Provide the (x, y) coordinate of the cell's center where the given text is located.  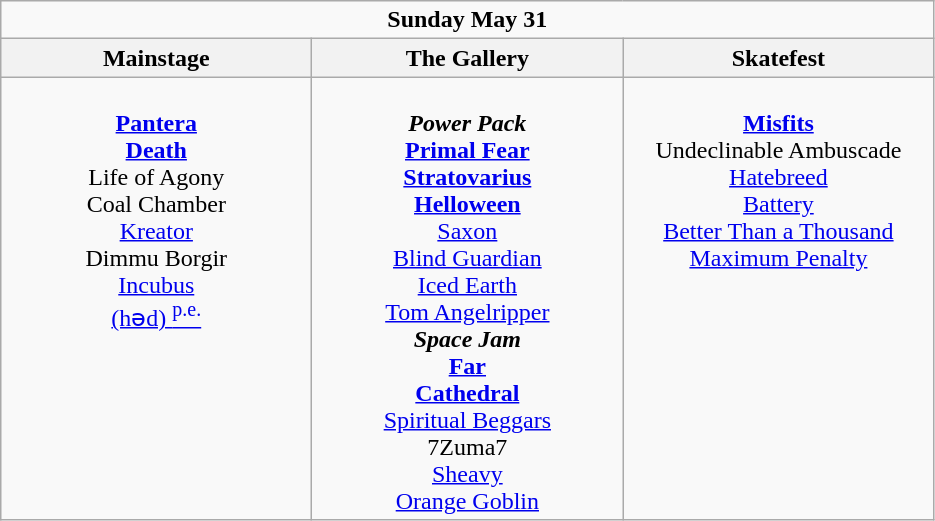
Skatefest (778, 58)
Misfits Undeclinable Ambuscade Hatebreed Battery Better Than a Thousand Maximum Penalty (778, 298)
The Gallery (468, 58)
Sunday May 31 (468, 20)
Mainstage (156, 58)
Pantera Death Life of Agony Coal Chamber Kreator Dimmu Borgir Incubus (həd) p.e. (156, 298)
